Detect which cell encompasses the target text, then output its (X, Y) center coordinate. 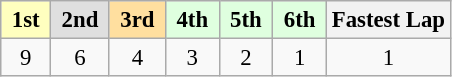
4 (137, 58)
6 (80, 58)
6th (300, 20)
5th (246, 20)
3rd (137, 20)
9 (26, 58)
3 (192, 58)
2nd (80, 20)
2 (246, 58)
4th (192, 20)
Fastest Lap (388, 20)
1st (26, 20)
